Determine the [x, y] coordinate at the center of the cell enclosing the given text.  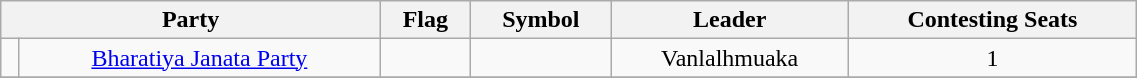
Contesting Seats [992, 20]
Vanlalhmuaka [730, 58]
Flag [425, 20]
Party [191, 20]
Bharatiya Janata Party [199, 58]
Symbol [540, 20]
1 [992, 58]
Leader [730, 20]
